For the text-containing cell, return its midpoint in (x, y) coordinate format. 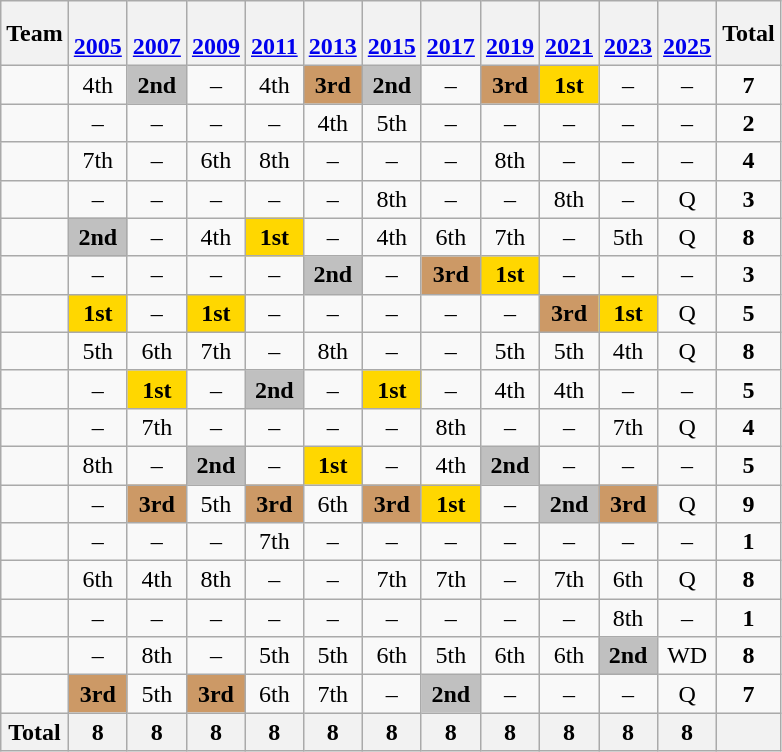
2009 (216, 34)
2019 (510, 34)
2017 (450, 34)
2025 (688, 34)
2011 (274, 34)
2005 (98, 34)
2023 (628, 34)
Team (35, 34)
2021 (568, 34)
2007 (156, 34)
2 (749, 123)
2013 (332, 34)
WD (688, 656)
9 (749, 503)
2015 (392, 34)
